Identify which cell holds the provided text, then report its [x, y] central coordinate. 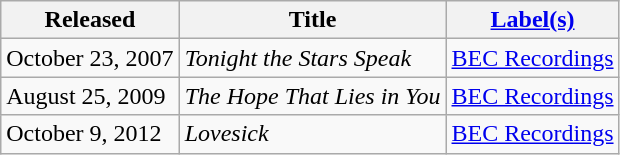
Label(s) [532, 20]
Released [90, 20]
The Hope That Lies in You [312, 96]
October 9, 2012 [90, 134]
August 25, 2009 [90, 96]
October 23, 2007 [90, 58]
Lovesick [312, 134]
Title [312, 20]
Tonight the Stars Speak [312, 58]
